Return the (X, Y) coordinate for the center point of the cell that contains the specified text.  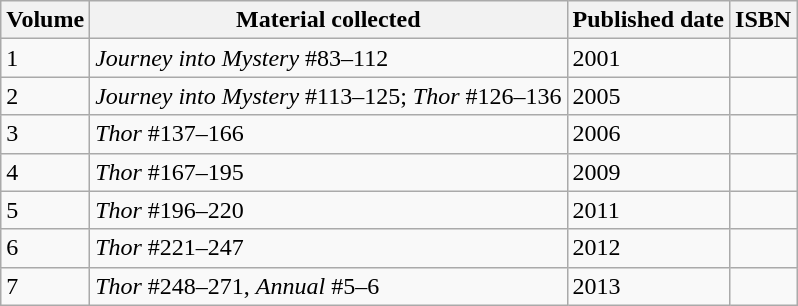
Thor #248–271, Annual #5–6 (328, 286)
Thor #221–247 (328, 248)
3 (46, 134)
ISBN (764, 20)
2009 (648, 172)
Journey into Mystery #113–125; Thor #126–136 (328, 96)
Volume (46, 20)
6 (46, 248)
Thor #196–220 (328, 210)
2012 (648, 248)
Thor #137–166 (328, 134)
5 (46, 210)
2005 (648, 96)
Journey into Mystery #83–112 (328, 58)
Published date (648, 20)
2 (46, 96)
2013 (648, 286)
Thor #167–195 (328, 172)
1 (46, 58)
2001 (648, 58)
4 (46, 172)
2011 (648, 210)
2006 (648, 134)
Material collected (328, 20)
7 (46, 286)
